Pinpoint the cell where the given text exists, returning its [x, y] midpoint coordinate. 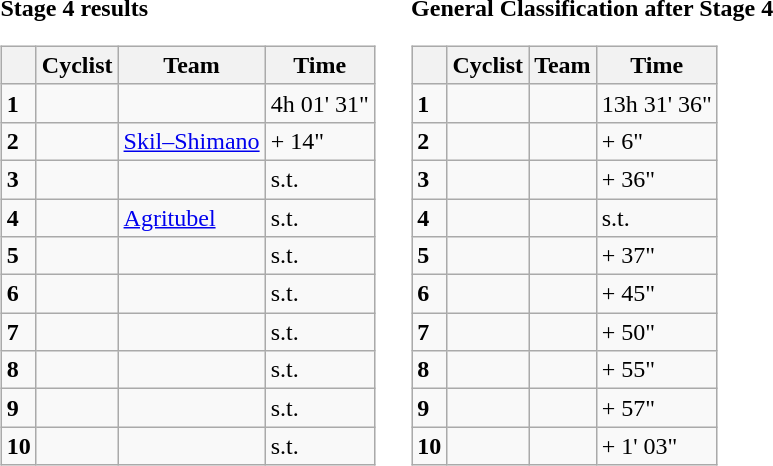
+ 14" [320, 141]
13h 31' 36" [656, 103]
+ 6" [656, 141]
+ 57" [656, 408]
Skil–Shimano [192, 141]
4h 01' 31" [320, 103]
Agritubel [192, 217]
+ 55" [656, 370]
+ 45" [656, 294]
+ 50" [656, 332]
+ 1' 03" [656, 446]
+ 37" [656, 256]
+ 36" [656, 179]
